Locate the cell with the specified text and output its [X, Y] center coordinate. 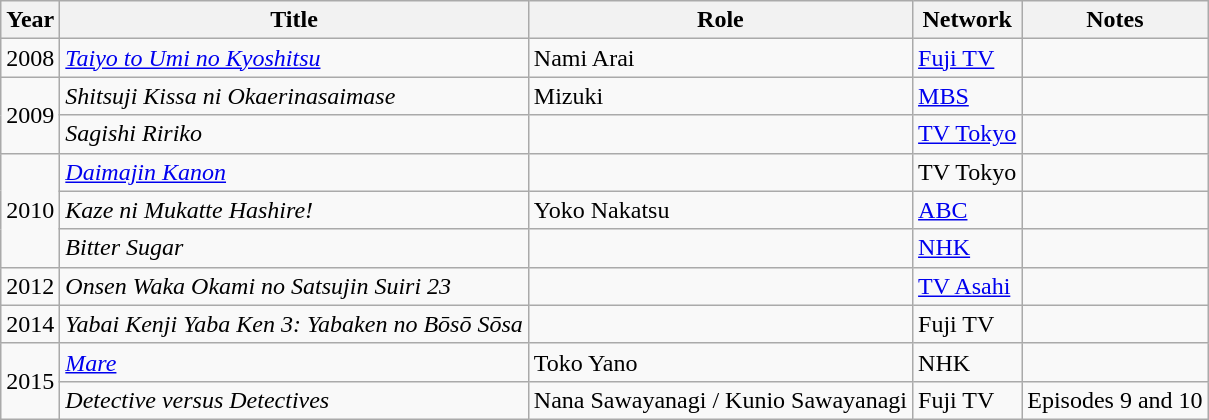
Nana Sawayanagi / Kunio Sawayanagi [720, 400]
2015 [30, 381]
2010 [30, 210]
MBS [968, 96]
Nami Arai [720, 58]
Mizuki [720, 96]
Mare [294, 362]
Kaze ni Mukatte Hashire! [294, 210]
Shitsuji Kissa ni Okaerinasaimase [294, 96]
Role [720, 20]
Episodes 9 and 10 [1115, 400]
Yoko Nakatsu [720, 210]
Bitter Sugar [294, 248]
Year [30, 20]
2008 [30, 58]
Detective versus Detectives [294, 400]
Network [968, 20]
2009 [30, 115]
TV Asahi [968, 286]
Sagishi Ririko [294, 134]
ABC [968, 210]
Title [294, 20]
Onsen Waka Okami no Satsujin Suiri 23 [294, 286]
2012 [30, 286]
Taiyo to Umi no Kyoshitsu [294, 58]
Yabai Kenji Yaba Ken 3: Yabaken no Bōsō Sōsa [294, 324]
Notes [1115, 20]
Daimajin Kanon [294, 172]
2014 [30, 324]
Toko Yano [720, 362]
